Pinpoint the cell where the given text exists, returning its [x, y] midpoint coordinate. 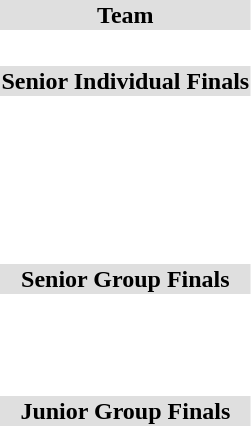
Senior Individual Finals [126, 81]
Team [126, 15]
Senior Group Finals [126, 279]
Junior Group Finals [126, 411]
